From the cell containing the given text, extract its center point as [x, y] coordinate. 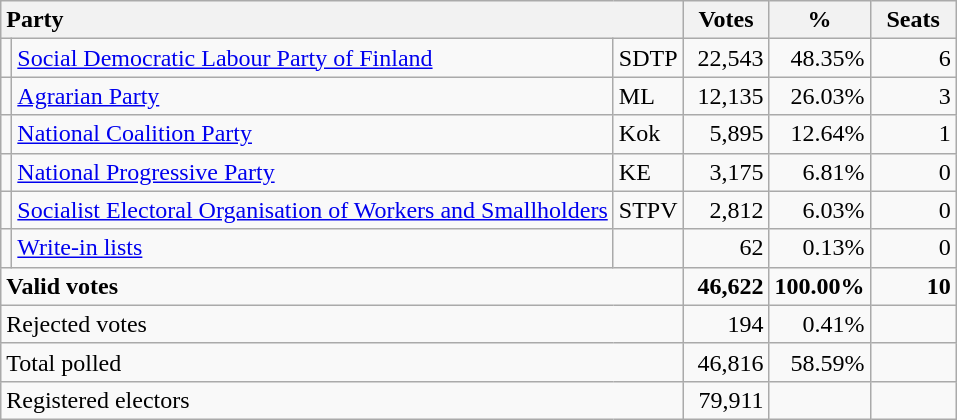
10 [913, 286]
100.00% [820, 286]
SDTP [648, 58]
6.03% [820, 210]
KE [648, 172]
ML [648, 96]
% [820, 20]
3,175 [726, 172]
22,543 [726, 58]
Write-in lists [312, 248]
Rejected votes [342, 324]
0.13% [820, 248]
STPV [648, 210]
Valid votes [342, 286]
Party [342, 20]
National Progressive Party [312, 172]
62 [726, 248]
Registered electors [342, 400]
Social Democratic Labour Party of Finland [312, 58]
Agrarian Party [312, 96]
Kok [648, 134]
12,135 [726, 96]
12.64% [820, 134]
Seats [913, 20]
46,816 [726, 362]
National Coalition Party [312, 134]
3 [913, 96]
1 [913, 134]
Total polled [342, 362]
2,812 [726, 210]
26.03% [820, 96]
5,895 [726, 134]
194 [726, 324]
6.81% [820, 172]
Votes [726, 20]
Socialist Electoral Organisation of Workers and Smallholders [312, 210]
79,911 [726, 400]
46,622 [726, 286]
6 [913, 58]
0.41% [820, 324]
58.59% [820, 362]
48.35% [820, 58]
